Scan for the cell matching the given text and deliver its [x, y] coordinate at center. 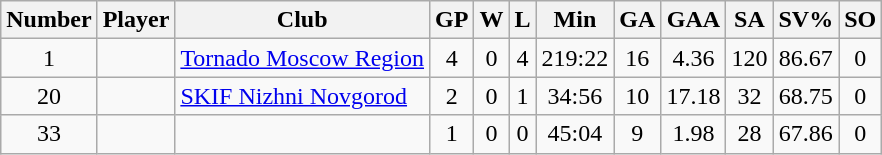
16 [638, 58]
SO [860, 20]
20 [49, 96]
86.67 [806, 58]
L [522, 20]
219:22 [575, 58]
4.36 [694, 58]
Tornado Moscow Region [302, 58]
17.18 [694, 96]
68.75 [806, 96]
2 [452, 96]
33 [49, 134]
W [492, 20]
67.86 [806, 134]
28 [750, 134]
1.98 [694, 134]
Club [302, 20]
Player [136, 20]
SA [750, 20]
Min [575, 20]
Number [49, 20]
120 [750, 58]
9 [638, 134]
GA [638, 20]
34:56 [575, 96]
GP [452, 20]
SKIF Nizhni Novgorod [302, 96]
SV% [806, 20]
32 [750, 96]
10 [638, 96]
GAA [694, 20]
45:04 [575, 134]
